For the text-containing cell, return its midpoint in (x, y) coordinate format. 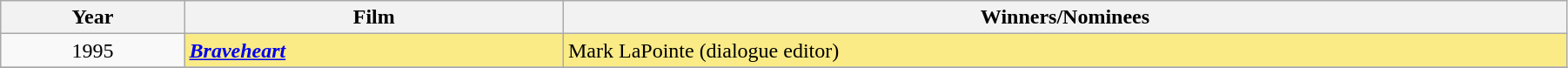
1995 (92, 51)
Braveheart (374, 51)
Winners/Nominees (1065, 17)
Year (92, 17)
Film (374, 17)
Mark LaPointe (dialogue editor) (1065, 51)
